Search for the cell housing the specified text and yield its [x, y] center coordinate. 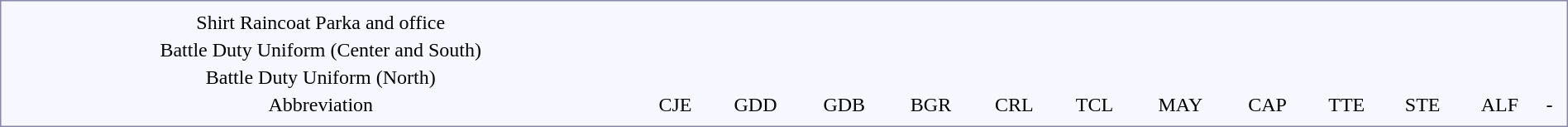
ALF [1500, 105]
GDD [756, 105]
GDB [844, 105]
CJE [675, 105]
TCL [1095, 105]
CAP [1267, 105]
TTE [1346, 105]
CRL [1014, 105]
BGR [930, 105]
Battle Duty Uniform (North) [321, 77]
Abbreviation [321, 105]
STE [1422, 105]
Shirt Raincoat Parka and office [321, 22]
- [1550, 105]
MAY [1181, 105]
Battle Duty Uniform (Center and South) [321, 50]
